Scan for the cell matching the given text and deliver its (X, Y) coordinate at center. 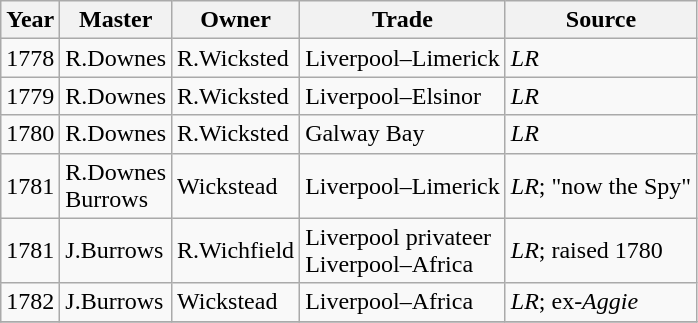
Liverpool–Elsinor (403, 96)
1782 (30, 302)
1778 (30, 58)
Galway Bay (403, 134)
Source (600, 20)
LR; raised 1780 (600, 250)
Trade (403, 20)
Liverpool–Africa (403, 302)
Liverpool privateerLiverpool–Africa (403, 250)
LR; ex-Aggie (600, 302)
LR; "now the Spy" (600, 186)
1779 (30, 96)
R.Wichfield (236, 250)
Year (30, 20)
Owner (236, 20)
1780 (30, 134)
R.DownesBurrows (116, 186)
Master (116, 20)
